Return [X, Y] of the center of cell containing provided text 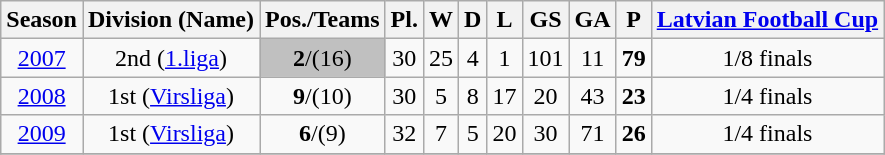
W [440, 20]
L [504, 20]
43 [592, 96]
Pl. [404, 20]
GA [592, 20]
GS [546, 20]
11 [592, 58]
2nd (1.liga) [170, 58]
71 [592, 134]
9/(10) [323, 96]
8 [473, 96]
D [473, 20]
23 [634, 96]
32 [404, 134]
1/8 finals [767, 58]
26 [634, 134]
2009 [42, 134]
7 [440, 134]
2007 [42, 58]
P [634, 20]
2/(16) [323, 58]
Latvian Football Cup [767, 20]
Pos./Teams [323, 20]
101 [546, 58]
Division (Name) [170, 20]
25 [440, 58]
4 [473, 58]
79 [634, 58]
1 [504, 58]
6/(9) [323, 134]
2008 [42, 96]
Season [42, 20]
17 [504, 96]
